Locate the cell with the specified text and output its (x, y) center coordinate. 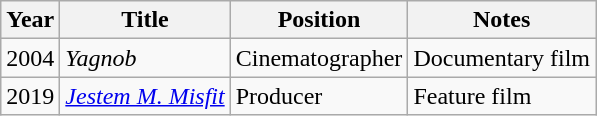
Documentary film (502, 58)
Cinematographer (319, 58)
2004 (30, 58)
Jestem M. Misfit (145, 96)
Producer (319, 96)
Year (30, 20)
2019 (30, 96)
Yagnob (145, 58)
Position (319, 20)
Notes (502, 20)
Feature film (502, 96)
Title (145, 20)
